From the cell containing the given text, extract its center point as [X, Y] coordinate. 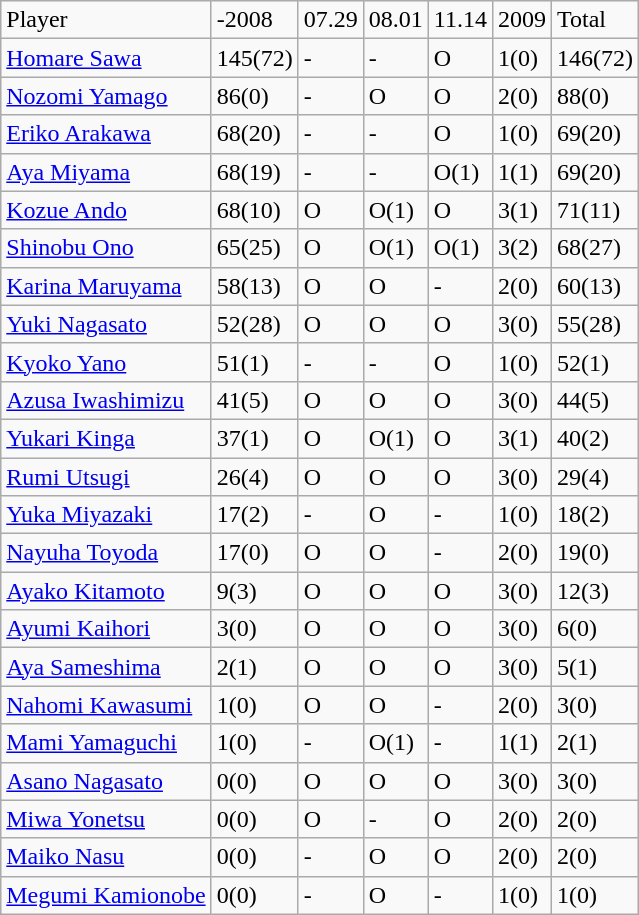
2009 [522, 20]
Ayumi Kaihori [106, 629]
6(0) [596, 629]
07.29 [330, 20]
88(0) [596, 96]
26(4) [254, 477]
11.14 [460, 20]
9(3) [254, 591]
41(5) [254, 400]
Aya Sameshima [106, 667]
65(25) [254, 248]
Nahomi Kawasumi [106, 705]
Maiko Nasu [106, 857]
Eriko Arakawa [106, 134]
17(2) [254, 515]
Yuka Miyazaki [106, 515]
68(19) [254, 172]
68(27) [596, 248]
Kozue Ando [106, 210]
19(0) [596, 553]
71(11) [596, 210]
58(13) [254, 286]
Total [596, 20]
Shinobu Ono [106, 248]
55(28) [596, 324]
Nozomi Yamago [106, 96]
Homare Sawa [106, 58]
12(3) [596, 591]
51(1) [254, 362]
08.01 [396, 20]
Azusa Iwashimizu [106, 400]
146(72) [596, 58]
68(10) [254, 210]
37(1) [254, 438]
Player [106, 20]
Rumi Utsugi [106, 477]
-2008 [254, 20]
29(4) [596, 477]
Mami Yamaguchi [106, 743]
3(2) [522, 248]
Yukari Kinga [106, 438]
52(1) [596, 362]
86(0) [254, 96]
Yuki Nagasato [106, 324]
Ayako Kitamoto [106, 591]
40(2) [596, 438]
52(28) [254, 324]
Kyoko Yano [106, 362]
68(20) [254, 134]
Miwa Yonetsu [106, 819]
Asano Nagasato [106, 781]
5(1) [596, 667]
44(5) [596, 400]
Aya Miyama [106, 172]
Nayuha Toyoda [106, 553]
Megumi Kamionobe [106, 895]
18(2) [596, 515]
Karina Maruyama [106, 286]
17(0) [254, 553]
145(72) [254, 58]
60(13) [596, 286]
